Scan for the cell matching the given text and deliver its (x, y) coordinate at center. 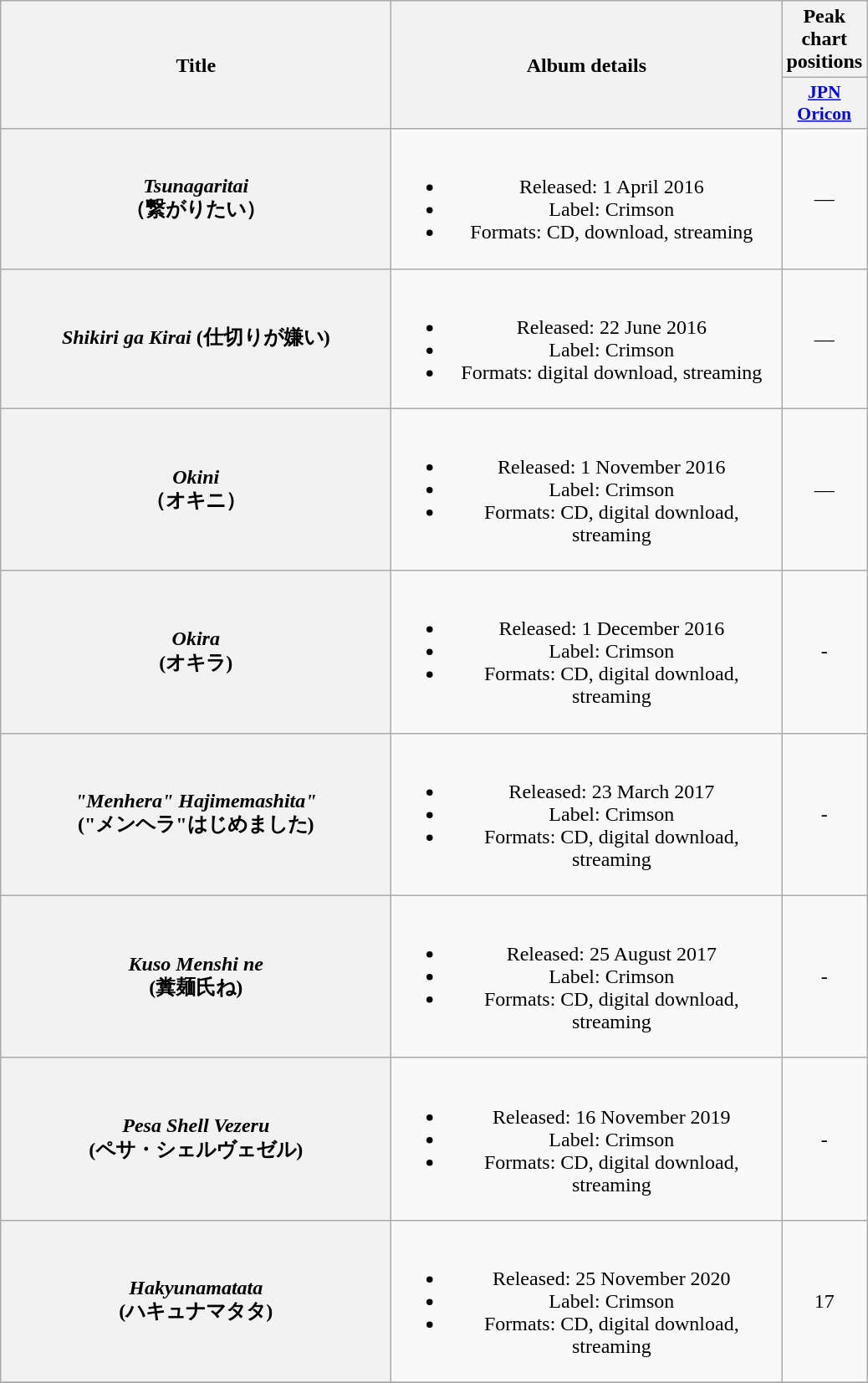
Album details (587, 65)
Released: 23 March 2017Label: CrimsonFormats: CD, digital download, streaming (587, 814)
Okini（オキニ） (196, 489)
Kuso Menshi ne (糞麺氏ね) (196, 976)
Hakyunamatata (ハキュナマタタ) (196, 1301)
17 (825, 1301)
Title (196, 65)
Peakchartpositions (825, 39)
Pesa Shell Vezeru (ペサ・シェルヴェゼル) (196, 1139)
Released: 1 December 2016Label: CrimsonFormats: CD, digital download, streaming (587, 652)
Released: 25 August 2017Label: CrimsonFormats: CD, digital download, streaming (587, 976)
JPNOricon (825, 104)
Shikiri ga Kirai (仕切りが嫌い) (196, 338)
Released: 25 November 2020Label: CrimsonFormats: CD, digital download, streaming (587, 1301)
"Menhera" Hajimemashita" ("メンヘラ"はじめました) (196, 814)
Released: 1 November 2016Label: CrimsonFormats: CD, digital download, streaming (587, 489)
Released: 16 November 2019Label: CrimsonFormats: CD, digital download, streaming (587, 1139)
Released: 1 April 2016Label: CrimsonFormats: CD, download, streaming (587, 199)
Released: 22 June 2016Label: CrimsonFormats: digital download, streaming (587, 338)
Tsunagaritai（繋がりたい） (196, 199)
Okira (オキラ) (196, 652)
